Output the (x, y) coordinate of the center of the cell containing the given text.  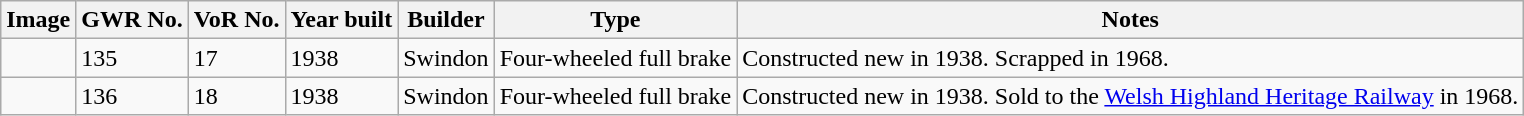
GWR No. (132, 20)
135 (132, 58)
136 (132, 96)
Constructed new in 1938. Sold to the Welsh Highland Heritage Railway in 1968. (1130, 96)
Notes (1130, 20)
Year built (342, 20)
Image (38, 20)
Builder (446, 20)
Type (616, 20)
17 (236, 58)
18 (236, 96)
Constructed new in 1938. Scrapped in 1968. (1130, 58)
VoR No. (236, 20)
